Extract the (X, Y) coordinate from the center of the cell holding the provided text.  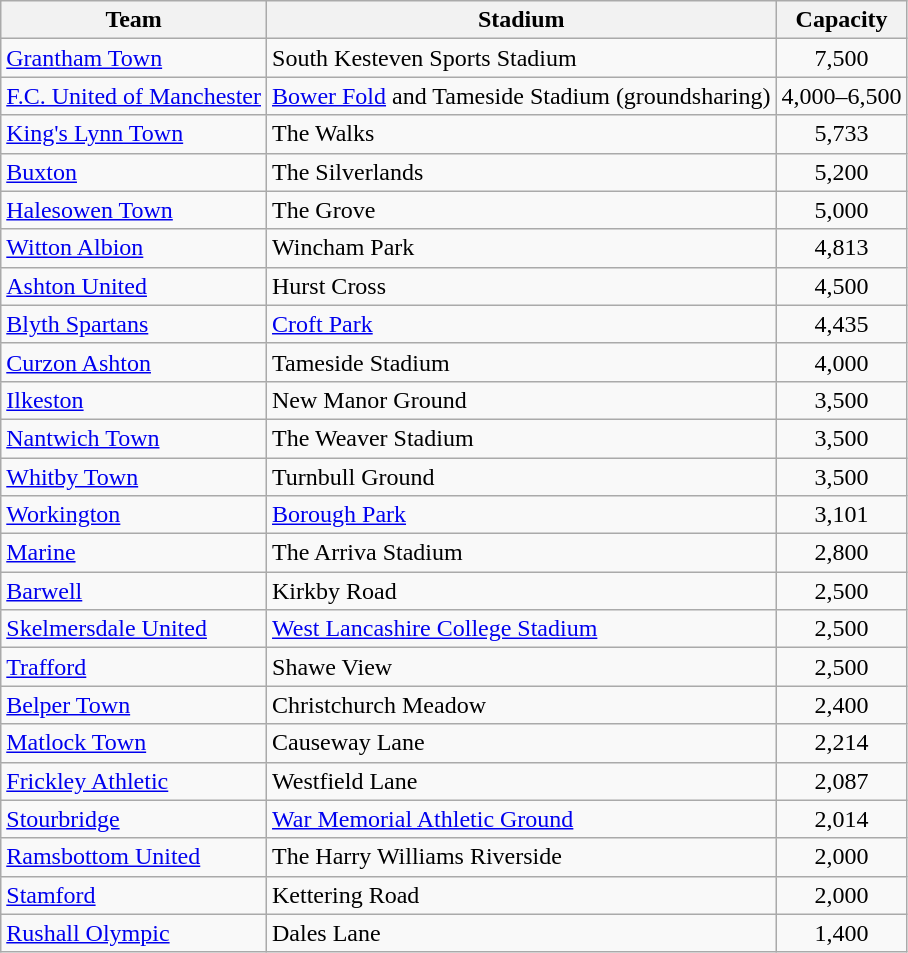
Borough Park (522, 515)
Buxton (134, 172)
Christchurch Meadow (522, 705)
2,400 (842, 705)
Capacity (842, 20)
4,000–6,500 (842, 96)
Stadium (522, 20)
Shawe View (522, 667)
West Lancashire College Stadium (522, 629)
Kirkby Road (522, 591)
Croft Park (522, 324)
1,400 (842, 933)
Team (134, 20)
Barwell (134, 591)
The Weaver Stadium (522, 438)
Matlock Town (134, 743)
7,500 (842, 58)
New Manor Ground (522, 400)
War Memorial Athletic Ground (522, 819)
4,500 (842, 286)
5,200 (842, 172)
Halesowen Town (134, 210)
Grantham Town (134, 58)
Trafford (134, 667)
5,733 (842, 134)
The Harry Williams Riverside (522, 857)
2,087 (842, 781)
The Grove (522, 210)
Marine (134, 553)
Whitby Town (134, 477)
Witton Albion (134, 248)
Tameside Stadium (522, 362)
3,101 (842, 515)
Hurst Cross (522, 286)
Ramsbottom United (134, 857)
Causeway Lane (522, 743)
Stamford (134, 895)
Wincham Park (522, 248)
4,000 (842, 362)
Ashton United (134, 286)
The Walks (522, 134)
Kettering Road (522, 895)
2,800 (842, 553)
King's Lynn Town (134, 134)
F.C. United of Manchester (134, 96)
Stourbridge (134, 819)
The Arriva Stadium (522, 553)
The Silverlands (522, 172)
South Kesteven Sports Stadium (522, 58)
Turnbull Ground (522, 477)
Westfield Lane (522, 781)
Skelmersdale United (134, 629)
Ilkeston (134, 400)
Curzon Ashton (134, 362)
Workington (134, 515)
2,014 (842, 819)
Blyth Spartans (134, 324)
Belper Town (134, 705)
4,813 (842, 248)
4,435 (842, 324)
Frickley Athletic (134, 781)
Nantwich Town (134, 438)
Rushall Olympic (134, 933)
5,000 (842, 210)
Dales Lane (522, 933)
Bower Fold and Tameside Stadium (groundsharing) (522, 96)
2,214 (842, 743)
